Return the [x, y] coordinate for the center point of the cell that contains the specified text.  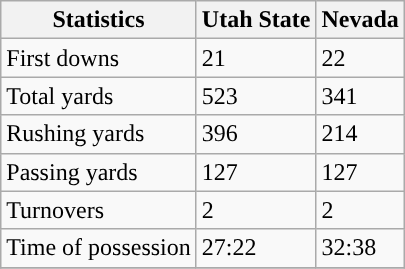
Nevada [360, 20]
341 [360, 96]
Turnovers [99, 210]
Utah State [256, 20]
523 [256, 96]
Passing yards [99, 172]
Total yards [99, 96]
Statistics [99, 20]
396 [256, 134]
Time of possession [99, 248]
27:22 [256, 248]
22 [360, 58]
21 [256, 58]
214 [360, 134]
First downs [99, 58]
Rushing yards [99, 134]
32:38 [360, 248]
